Scan for the cell matching the given text and deliver its [x, y] coordinate at center. 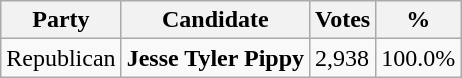
Republican [61, 58]
% [418, 20]
100.0% [418, 58]
Jesse Tyler Pippy [215, 58]
Votes [343, 20]
2,938 [343, 58]
Party [61, 20]
Candidate [215, 20]
